Locate the cell with the specified text and output its [X, Y] center coordinate. 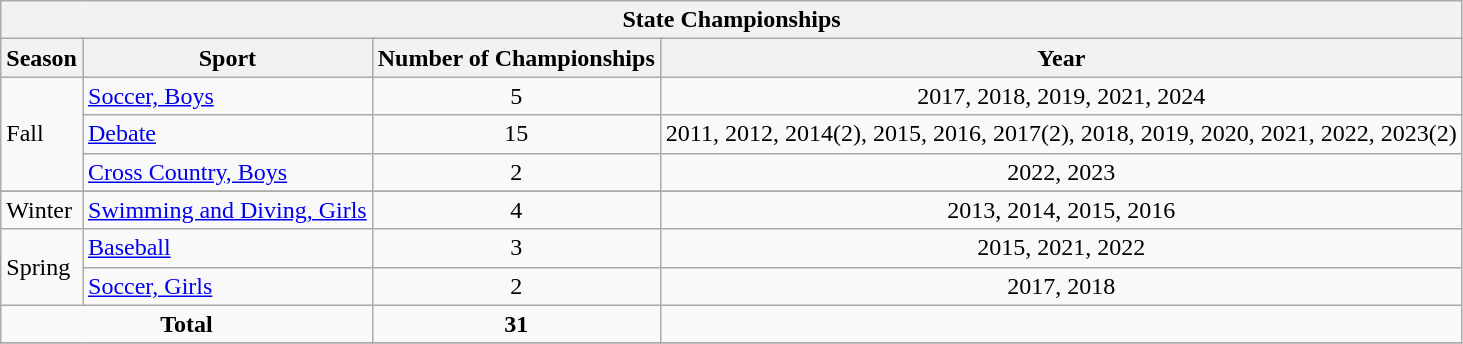
State Championships [732, 20]
Number of Championships [516, 58]
2022, 2023 [1061, 172]
2013, 2014, 2015, 2016 [1061, 210]
Winter [42, 210]
4 [516, 210]
Soccer, Boys [227, 96]
2011, 2012, 2014(2), 2015, 2016, 2017(2), 2018, 2019, 2020, 2021, 2022, 2023(2) [1061, 134]
Spring [42, 267]
Soccer, Girls [227, 286]
15 [516, 134]
Baseball [227, 248]
5 [516, 96]
Swimming and Diving, Girls [227, 210]
3 [516, 248]
2017, 2018 [1061, 286]
Fall [42, 134]
Cross Country, Boys [227, 172]
2015, 2021, 2022 [1061, 248]
31 [516, 324]
Debate [227, 134]
Total [186, 324]
2017, 2018, 2019, 2021, 2024 [1061, 96]
Year [1061, 58]
Season [42, 58]
Sport [227, 58]
